From the cell containing the given text, extract its center point as (x, y) coordinate. 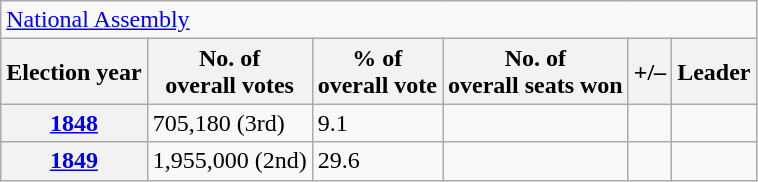
Leader (714, 72)
9.1 (377, 123)
% ofoverall vote (377, 72)
National Assembly (378, 20)
No. ofoverall seats won (536, 72)
705,180 (3rd) (230, 123)
1848 (74, 123)
+/– (650, 72)
1849 (74, 161)
Election year (74, 72)
29.6 (377, 161)
1,955,000 (2nd) (230, 161)
No. ofoverall votes (230, 72)
